Identify which cell holds the provided text, then report its (x, y) central coordinate. 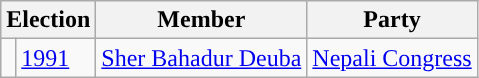
Party (392, 20)
Sher Bahadur Deuba (202, 58)
Member (202, 20)
Nepali Congress (392, 58)
Election (48, 20)
1991 (56, 58)
